Capture the cell that displays the provided text and extract its [x, y] central coordinate. 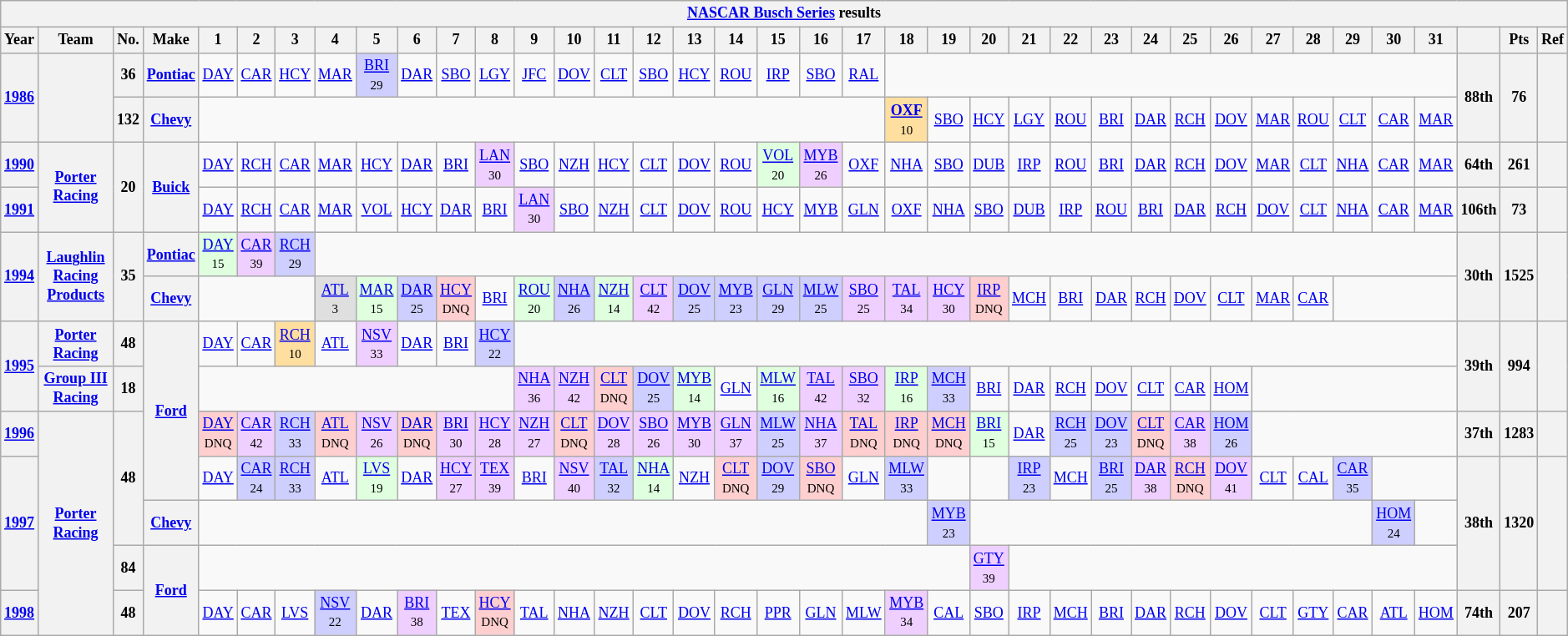
Group III Racing [75, 389]
261 [1520, 164]
1990 [20, 164]
1283 [1520, 433]
17 [863, 40]
JFC [534, 75]
CAR35 [1353, 478]
1525 [1520, 277]
TAL32 [614, 478]
RCH25 [1070, 433]
MAR15 [377, 299]
NSV26 [377, 433]
MYB [820, 209]
TALDNQ [863, 433]
14 [736, 40]
NZH27 [534, 433]
TAL42 [820, 389]
19 [948, 40]
HCY22 [494, 344]
3 [296, 40]
No. [129, 40]
1320 [1520, 522]
106th [1479, 209]
PPR [778, 613]
DAR38 [1151, 478]
1994 [20, 277]
HOM26 [1231, 433]
MLW33 [907, 478]
NSV22 [335, 613]
27 [1273, 40]
NHA14 [654, 478]
MYB14 [695, 389]
ATLDNQ [335, 433]
IRP16 [907, 389]
30 [1394, 40]
88th [1479, 97]
VOL20 [778, 164]
Ref [1553, 40]
1986 [20, 97]
Team [75, 40]
MCH33 [948, 389]
7 [456, 40]
11 [614, 40]
15 [778, 40]
64th [1479, 164]
NHA37 [820, 433]
GTY [1313, 613]
CAR38 [1190, 433]
36 [129, 75]
DOV41 [1231, 478]
SBO25 [863, 299]
NZH42 [574, 389]
13 [695, 40]
MYB34 [907, 613]
HOM24 [1394, 523]
23 [1111, 40]
Year [20, 40]
22 [1070, 40]
BRI25 [1111, 478]
2 [256, 40]
NASCAR Busch Series results [784, 13]
RCH10 [296, 344]
Pts [1520, 40]
IRP23 [1029, 478]
TAL [534, 613]
1991 [20, 209]
12 [654, 40]
1998 [20, 613]
BRI15 [989, 433]
TEX39 [494, 478]
DAYDNQ [218, 433]
ATL3 [335, 299]
BRI29 [377, 75]
VOL [377, 209]
BRI38 [417, 613]
4 [335, 40]
21 [1029, 40]
Laughlin Racing Products [75, 277]
Make [170, 40]
CAR39 [256, 255]
NSV40 [574, 478]
8 [494, 40]
HCY27 [456, 478]
OXF10 [907, 120]
NHA36 [534, 389]
DAR25 [417, 299]
CLT42 [654, 299]
TAL34 [907, 299]
39th [1479, 366]
TEX [456, 613]
SBODNQ [820, 478]
10 [574, 40]
1 [218, 40]
73 [1520, 209]
74th [1479, 613]
DAY15 [218, 255]
MLW16 [778, 389]
30th [1479, 277]
SBO26 [654, 433]
RCH29 [296, 255]
5 [377, 40]
31 [1436, 40]
9 [534, 40]
24 [1151, 40]
LVS19 [377, 478]
LVS [296, 613]
RCHDNQ [1190, 478]
132 [129, 120]
BRI30 [456, 433]
84 [129, 568]
SBO32 [863, 389]
1996 [20, 433]
25 [1190, 40]
NZH14 [614, 299]
DOV23 [1111, 433]
DOV28 [614, 433]
1995 [20, 366]
28 [1313, 40]
ROU20 [534, 299]
GLN37 [736, 433]
RAL [863, 75]
38th [1479, 522]
Buick [170, 187]
NHA26 [574, 299]
16 [820, 40]
GLN29 [778, 299]
26 [1231, 40]
37th [1479, 433]
1997 [20, 522]
994 [1520, 366]
35 [129, 277]
76 [1520, 97]
6 [417, 40]
GTY39 [989, 568]
MYB30 [695, 433]
207 [1520, 613]
DARDNQ [417, 433]
CAR24 [256, 478]
NSV33 [377, 344]
CAR42 [256, 433]
DOV29 [778, 478]
29 [1353, 40]
MCHDNQ [948, 433]
MYB26 [820, 164]
MLW [863, 613]
HCY30 [948, 299]
HCY28 [494, 433]
